Output the [x, y] coordinate of the center of the cell containing the given text.  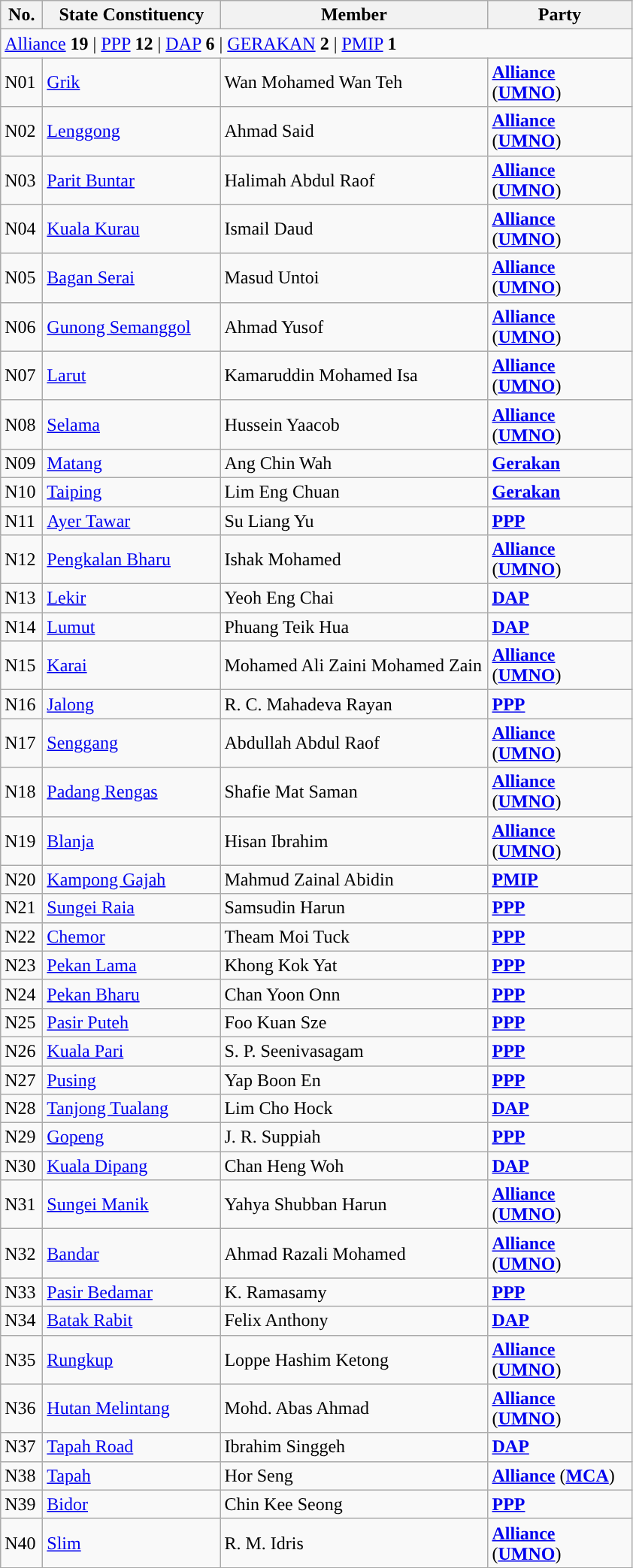
Yeoh Eng Chai [354, 598]
Chan Yoon Onn [354, 994]
Tapah Road [132, 1447]
Batak Rabit [132, 1321]
Wan Mohamed Wan Teh [354, 83]
Tapah [132, 1476]
Gopeng [132, 1137]
N07 [22, 376]
N10 [22, 492]
N28 [22, 1109]
Samsudin Harun [354, 908]
Pusing [132, 1080]
Kuala Dipang [132, 1166]
Kuala Pari [132, 1051]
Ang Chin Wah [354, 463]
Ismail Daud [354, 229]
Grik [132, 83]
Hutan Melintang [132, 1409]
Jalong [132, 704]
N02 [22, 131]
Su Liang Yu [354, 521]
N38 [22, 1476]
Mahmud Zainal Abidin [354, 879]
Chan Heng Woh [354, 1166]
Tanjong Tualang [132, 1109]
Yahya Shubban Harun [354, 1204]
Bandar [132, 1254]
State Constituency [132, 15]
Ayer Tawar [132, 521]
Alliance (MCA) [559, 1476]
N30 [22, 1166]
Party [559, 15]
Pasir Bedamar [132, 1292]
N25 [22, 1022]
N23 [22, 965]
Sungei Raia [132, 908]
Khong Kok Yat [354, 965]
Shafie Mat Saman [354, 792]
N14 [22, 627]
Foo Kuan Sze [354, 1022]
Lim Cho Hock [354, 1109]
Felix Anthony [354, 1321]
N01 [22, 83]
Kamaruddin Mohamed Isa [354, 376]
Theam Moi Tuck [354, 937]
Ibrahim Singgeh [354, 1447]
N39 [22, 1504]
Masud Untoi [354, 278]
N06 [22, 326]
N09 [22, 463]
N29 [22, 1137]
Lekir [132, 598]
J. R. Suppiah [354, 1137]
Chemor [132, 937]
Rungkup [132, 1359]
N27 [22, 1080]
N04 [22, 229]
Yap Boon En [354, 1080]
No. [22, 15]
N22 [22, 937]
N40 [22, 1542]
Karai [132, 666]
N35 [22, 1359]
Lumut [132, 627]
Gunong Semanggol [132, 326]
Sungei Manik [132, 1204]
N21 [22, 908]
Mohd. Abas Ahmad [354, 1409]
Taiping [132, 492]
R. M. Idris [354, 1542]
Pekan Lama [132, 965]
N03 [22, 180]
Member [354, 15]
Bagan Serai [132, 278]
N19 [22, 840]
Hussein Yaacob [354, 424]
Kuala Kurau [132, 229]
N11 [22, 521]
Blanja [132, 840]
Hor Seng [354, 1476]
Larut [132, 376]
N24 [22, 994]
Kampong Gajah [132, 879]
N32 [22, 1254]
N31 [22, 1204]
Pengkalan Bharu [132, 559]
Pasir Puteh [132, 1022]
N37 [22, 1447]
Slim [132, 1542]
Mohamed Ali Zaini Mohamed Zain [354, 666]
R. C. Mahadeva Rayan [354, 704]
Lenggong [132, 131]
N34 [22, 1321]
Senggang [132, 743]
Alliance 19 | PPP 12 | DAP 6 | GERAKAN 2 | PMIP 1 [316, 44]
N18 [22, 792]
N17 [22, 743]
Matang [132, 463]
Parit Buntar [132, 180]
N33 [22, 1292]
N08 [22, 424]
Phuang Teik Hua [354, 627]
Bidor [132, 1504]
N20 [22, 879]
N12 [22, 559]
Loppe Hashim Ketong [354, 1359]
N16 [22, 704]
Selama [132, 424]
K. Ramasamy [354, 1292]
N05 [22, 278]
Ahmad Razali Mohamed [354, 1254]
Ahmad Yusof [354, 326]
Chin Kee Seong [354, 1504]
N36 [22, 1409]
Lim Eng Chuan [354, 492]
Hisan Ibrahim [354, 840]
N15 [22, 666]
Halimah Abdul Raof [354, 180]
Pekan Bharu [132, 994]
N13 [22, 598]
PMIP [559, 879]
Padang Rengas [132, 792]
Ahmad Said [354, 131]
N26 [22, 1051]
Ishak Mohamed [354, 559]
Abdullah Abdul Raof [354, 743]
S. P. Seenivasagam [354, 1051]
